Pinpoint the cell where the given text exists, returning its [X, Y] midpoint coordinate. 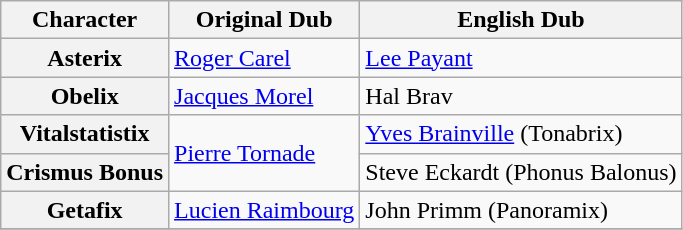
Lucien Raimbourg [264, 210]
Original Dub [264, 20]
Yves Brainville (Tonabrix) [521, 134]
Jacques Morel [264, 96]
Character [85, 20]
John Primm (Panoramix) [521, 210]
Roger Carel [264, 58]
Crismus Bonus [85, 172]
Pierre Tornade [264, 153]
Hal Brav [521, 96]
Steve Eckardt (Phonus Balonus) [521, 172]
Vitalstatistix [85, 134]
Getafix [85, 210]
English Dub [521, 20]
Lee Payant [521, 58]
Obelix [85, 96]
Asterix [85, 58]
